Output the [X, Y] coordinate of the center of the cell containing the given text.  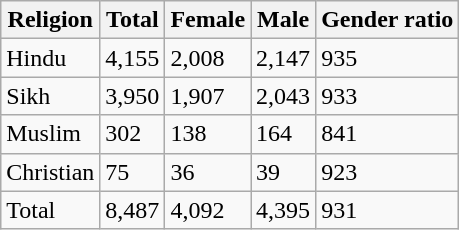
841 [388, 134]
933 [388, 96]
1,907 [208, 96]
935 [388, 58]
2,043 [284, 96]
3,950 [132, 96]
138 [208, 134]
Muslim [50, 134]
Female [208, 20]
923 [388, 172]
2,147 [284, 58]
Sikh [50, 96]
4,155 [132, 58]
Gender ratio [388, 20]
75 [132, 172]
Christian [50, 172]
Hindu [50, 58]
302 [132, 134]
4,395 [284, 210]
8,487 [132, 210]
36 [208, 172]
Male [284, 20]
4,092 [208, 210]
2,008 [208, 58]
164 [284, 134]
Religion [50, 20]
39 [284, 172]
931 [388, 210]
